From the cell containing the given text, extract its center point as [x, y] coordinate. 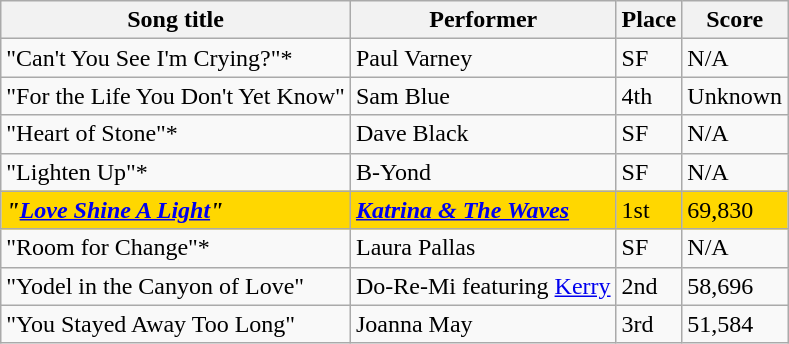
Laura Pallas [483, 248]
1st [649, 210]
3rd [649, 324]
Unknown [735, 96]
"Can't You See I'm Crying?"* [176, 58]
Joanna May [483, 324]
69,830 [735, 210]
Do-Re-Mi featuring Kerry [483, 286]
"Room for Change"* [176, 248]
2nd [649, 286]
Score [735, 20]
B-Yond [483, 172]
Katrina & The Waves [483, 210]
"Heart of Stone"* [176, 134]
"For the Life You Don't Yet Know" [176, 96]
Song title [176, 20]
Dave Black [483, 134]
"Love Shine A Light" [176, 210]
"You Stayed Away Too Long" [176, 324]
Performer [483, 20]
51,584 [735, 324]
Sam Blue [483, 96]
Place [649, 20]
58,696 [735, 286]
"Lighten Up"* [176, 172]
"Yodel in the Canyon of Love" [176, 286]
4th [649, 96]
Paul Varney [483, 58]
